Determine the (X, Y) coordinate at the center of the cell enclosing the given text.  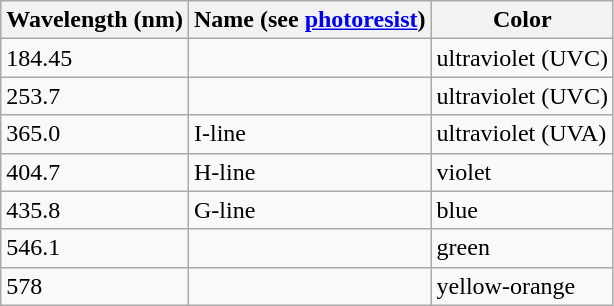
578 (95, 286)
Wavelength (nm) (95, 20)
yellow-orange (522, 286)
Name (see photoresist) (310, 20)
blue (522, 210)
435.8 (95, 210)
H-line (310, 172)
violet (522, 172)
Color (522, 20)
404.7 (95, 172)
I-line (310, 134)
253.7 (95, 96)
ultraviolet (UVA) (522, 134)
green (522, 248)
546.1 (95, 248)
184.45 (95, 58)
G-line (310, 210)
365.0 (95, 134)
